Locate the cell with the specified text and output its (X, Y) center coordinate. 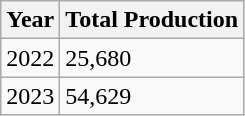
25,680 (152, 58)
2023 (30, 96)
2022 (30, 58)
Year (30, 20)
Total Production (152, 20)
54,629 (152, 96)
